Search for the cell housing the specified text and yield its [x, y] center coordinate. 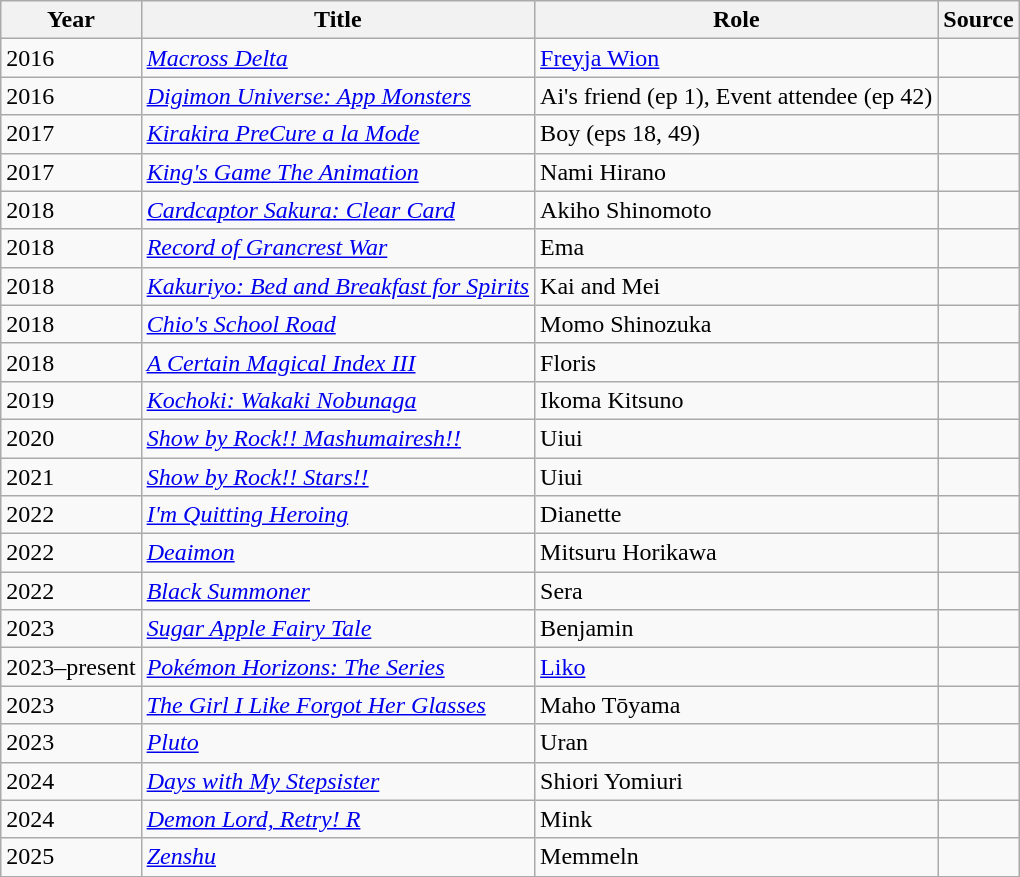
2020 [71, 438]
Ai's friend (ep 1), Event attendee (ep 42) [736, 96]
Benjamin [736, 629]
Days with My Stepsister [338, 781]
Ema [736, 248]
Uran [736, 743]
Liko [736, 667]
2025 [71, 857]
2019 [71, 400]
Black Summoner [338, 591]
Show by Rock!! Stars!! [338, 477]
Deaimon [338, 553]
Chio's School Road [338, 324]
Kakuriyo: Bed and Breakfast for Spirits [338, 286]
Freyja Wion [736, 58]
Sugar Apple Fairy Tale [338, 629]
Nami Hirano [736, 172]
Shiori Yomiuri [736, 781]
Pokémon Horizons: The Series [338, 667]
Year [71, 20]
Kai and Mei [736, 286]
Digimon Universe: App Monsters [338, 96]
Kochoki: Wakaki Nobunaga [338, 400]
Source [978, 20]
Floris [736, 362]
Role [736, 20]
A Certain Magical Index III [338, 362]
Title [338, 20]
Boy (eps 18, 49) [736, 134]
Mink [736, 819]
Zenshu [338, 857]
Memmeln [736, 857]
Momo Shinozuka [736, 324]
Akiho Shinomoto [736, 210]
Mitsuru Horikawa [736, 553]
Cardcaptor Sakura: Clear Card [338, 210]
King's Game The Animation [338, 172]
The Girl I Like Forgot Her Glasses [338, 705]
Dianette [736, 515]
Ikoma Kitsuno [736, 400]
Kirakira PreCure a la Mode [338, 134]
Pluto [338, 743]
Demon Lord, Retry! R [338, 819]
2021 [71, 477]
Maho Tōyama [736, 705]
2023–present [71, 667]
Record of Grancrest War [338, 248]
Macross Delta [338, 58]
I'm Quitting Heroing [338, 515]
Show by Rock!! Mashumairesh!! [338, 438]
Sera [736, 591]
